Provide the [X, Y] coordinate of the cell's center where the given text is located.  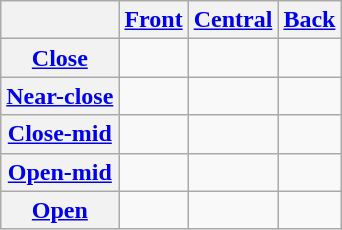
Central [233, 20]
Close [60, 58]
Front [154, 20]
Open [60, 210]
Back [310, 20]
Close-mid [60, 134]
Near-close [60, 96]
Open-mid [60, 172]
